For the text-containing cell, return its midpoint in (X, Y) coordinate format. 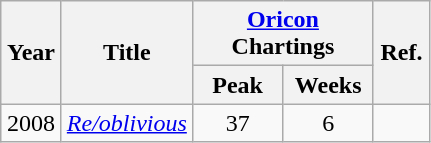
Title (126, 52)
37 (238, 123)
6 (328, 123)
Weeks (328, 85)
Peak (238, 85)
Re/oblivious (126, 123)
Oricon Chartings (282, 34)
Year (32, 52)
Ref. (401, 52)
2008 (32, 123)
